Output the [X, Y] coordinate of the center of the cell containing the given text.  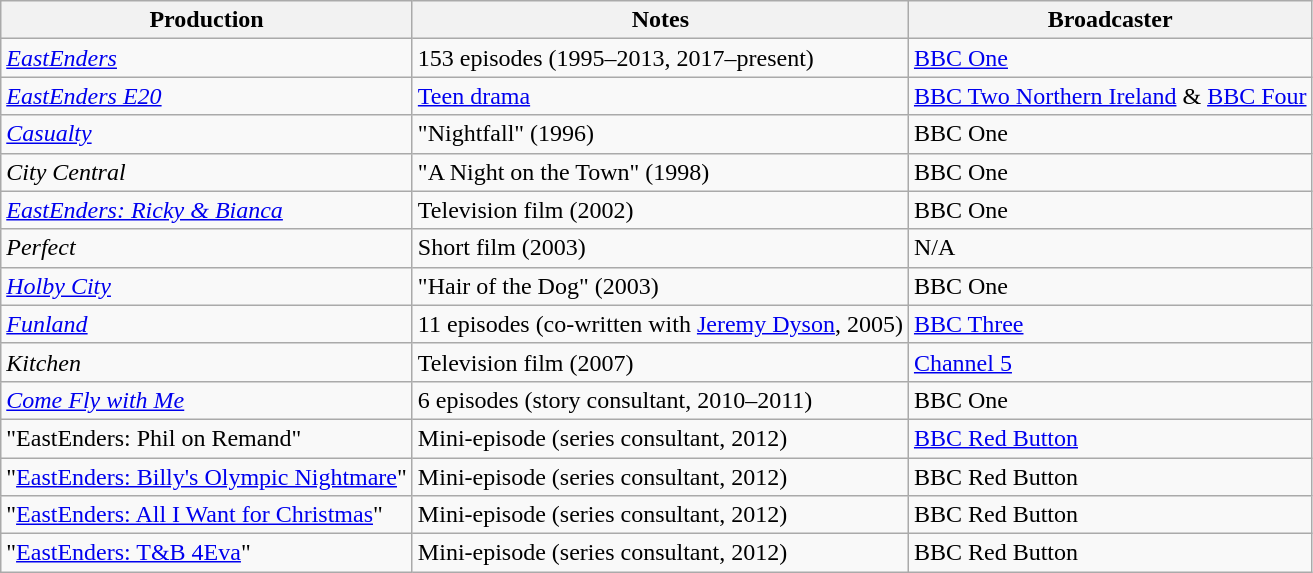
153 episodes (1995–2013, 2017–present) [660, 58]
Casualty [207, 134]
Television film (2007) [660, 362]
6 episodes (story consultant, 2010–2011) [660, 400]
"EastEnders: All I Want for Christmas" [207, 515]
Holby City [207, 286]
"A Night on the Town" (1998) [660, 172]
"EastEnders: Phil on Remand" [207, 438]
Come Fly with Me [207, 400]
"EastEnders: Billy's Olympic Nightmare" [207, 477]
Production [207, 20]
BBC Three [1110, 324]
11 episodes (co-written with Jeremy Dyson, 2005) [660, 324]
Funland [207, 324]
Short film (2003) [660, 248]
"Nightfall" (1996) [660, 134]
City Central [207, 172]
EastEnders: Ricky & Bianca [207, 210]
Broadcaster [1110, 20]
Television film (2002) [660, 210]
EastEnders [207, 58]
Perfect [207, 248]
BBC Two Northern Ireland & BBC Four [1110, 96]
Kitchen [207, 362]
EastEnders E20 [207, 96]
Notes [660, 20]
N/A [1110, 248]
"EastEnders: T&B 4Eva" [207, 553]
Channel 5 [1110, 362]
Teen drama [660, 96]
"Hair of the Dog" (2003) [660, 286]
